Pinpoint the cell where the given text exists, returning its [X, Y] midpoint coordinate. 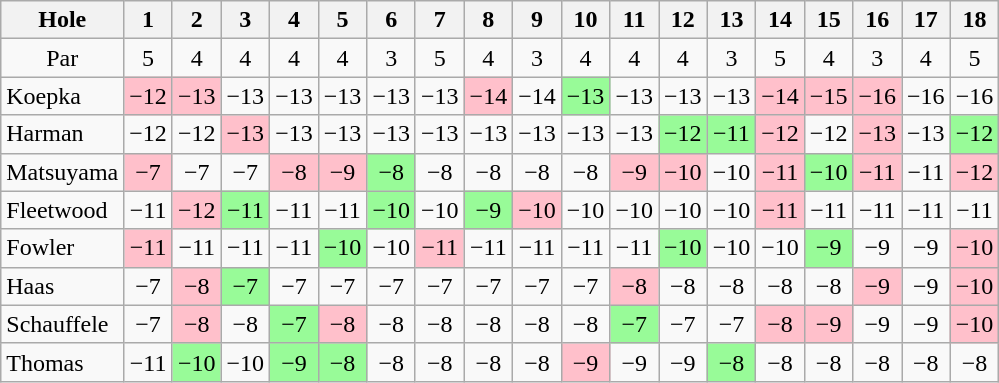
Fowler [62, 248]
Thomas [62, 362]
Harman [62, 134]
9 [538, 20]
Schauffele [62, 324]
Matsuyama [62, 172]
12 [682, 20]
13 [732, 20]
11 [634, 20]
Fleetwood [62, 210]
18 [974, 20]
Koepka [62, 96]
2 [196, 20]
Haas [62, 286]
14 [780, 20]
8 [488, 20]
Hole [62, 20]
Par [62, 58]
6 [392, 20]
−15 [828, 96]
17 [926, 20]
10 [586, 20]
16 [878, 20]
7 [440, 20]
1 [148, 20]
15 [828, 20]
